Return the (X, Y) coordinate for the center point of the cell that contains the specified text.  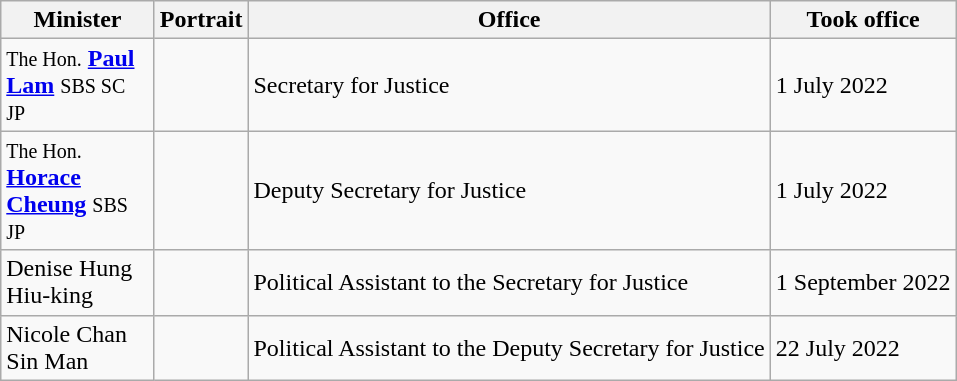
Office (509, 20)
Secretary for Justice (509, 85)
Nicole Chan Sin Man (78, 348)
22 July 2022 (863, 348)
Denise Hung Hiu-king (78, 282)
Deputy Secretary for Justice (509, 190)
Minister (78, 20)
Political Assistant to the Deputy Secretary for Justice (509, 348)
The Hon. Horace Cheung SBS JP (78, 190)
The Hon. Paul Lam SBS SC JP (78, 85)
Took office (863, 20)
Portrait (201, 20)
Political Assistant to the Secretary for Justice (509, 282)
1 September 2022 (863, 282)
